Return the [X, Y] coordinate for the center point of the cell that contains the specified text.  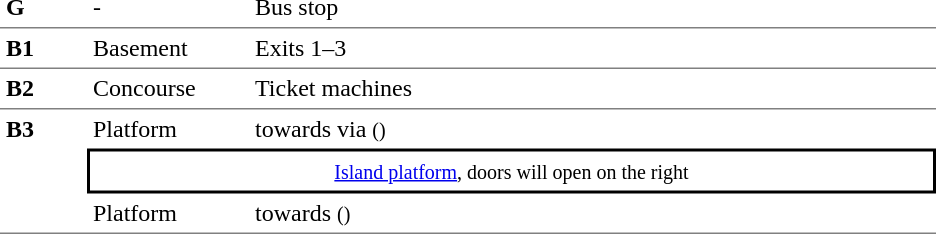
Ticket machines [592, 89]
Island platform, doors will open on the right [512, 170]
Exits 1–3 [592, 48]
Basement [168, 48]
B3 [44, 172]
B2 [44, 89]
B1 [44, 48]
Concourse [168, 89]
towards () [592, 214]
towards via () [592, 130]
